Scan for the cell matching the given text and deliver its [X, Y] coordinate at center. 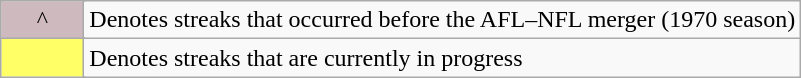
^ [42, 20]
Denotes streaks that occurred before the AFL–NFL merger (1970 season) [442, 20]
Denotes streaks that are currently in progress [442, 58]
